Scan for the cell matching the given text and deliver its [X, Y] coordinate at center. 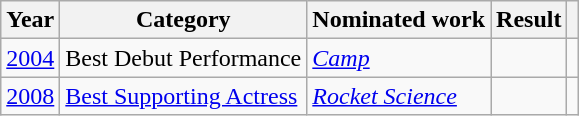
Rocket Science [399, 96]
Category [184, 20]
2004 [30, 58]
Best Debut Performance [184, 58]
2008 [30, 96]
Result [529, 20]
Camp [399, 58]
Year [30, 20]
Nominated work [399, 20]
Best Supporting Actress [184, 96]
